Extract the [X, Y] coordinate from the center of the cell holding the provided text.  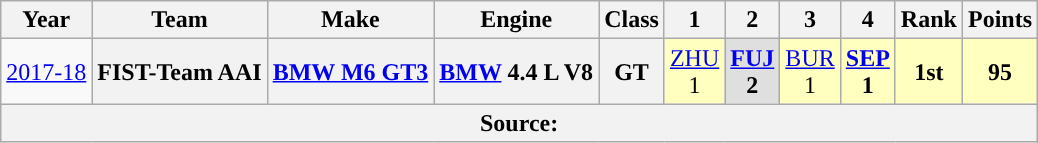
1 [694, 20]
Source: [520, 123]
BMW M6 GT3 [350, 72]
GT [632, 72]
2017-18 [46, 72]
95 [1000, 72]
Rank [928, 20]
ZHU1 [694, 72]
Team [180, 20]
SEP1 [868, 72]
4 [868, 20]
FIST-Team AAI [180, 72]
2 [752, 20]
BUR1 [810, 72]
Points [1000, 20]
Engine [516, 20]
1st [928, 72]
3 [810, 20]
Make [350, 20]
BMW 4.4 L V8 [516, 72]
Class [632, 20]
Year [46, 20]
FUJ2 [752, 72]
